Capture the cell that displays the provided text and extract its (X, Y) central coordinate. 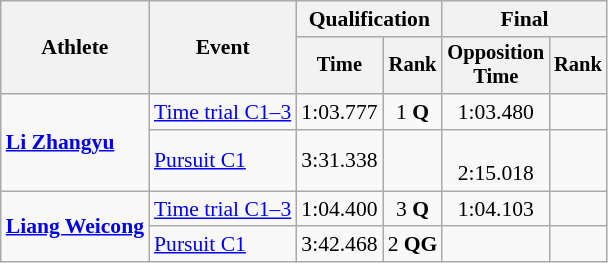
Liang Weicong (75, 226)
Qualification (369, 19)
1:04.400 (339, 209)
2 QG (413, 245)
Li Zhangyu (75, 142)
1:04.103 (496, 209)
3:31.338 (339, 160)
OppositionTime (496, 66)
3:42.468 (339, 245)
Time (339, 66)
2:15.018 (496, 160)
1 Q (413, 112)
1:03.480 (496, 112)
Event (222, 48)
1:03.777 (339, 112)
Athlete (75, 48)
Final (524, 19)
3 Q (413, 209)
